Search for the cell housing the specified text and yield its (x, y) center coordinate. 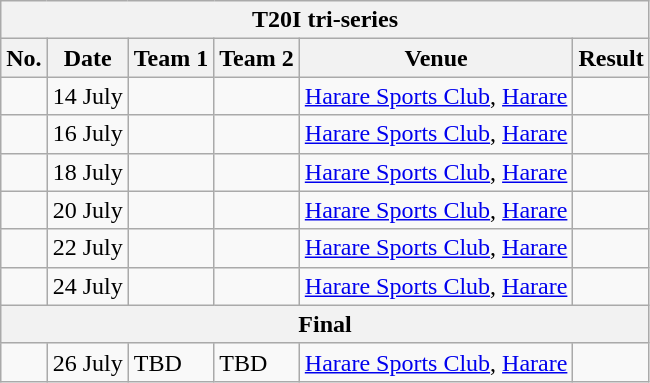
Date (88, 58)
T20I tri-series (326, 20)
Team 2 (257, 58)
22 July (88, 248)
14 July (88, 96)
20 July (88, 210)
24 July (88, 286)
Venue (436, 58)
26 July (88, 362)
Result (611, 58)
No. (24, 58)
16 July (88, 134)
Team 1 (171, 58)
Final (326, 324)
18 July (88, 172)
